Search for the cell housing the specified text and yield its [x, y] center coordinate. 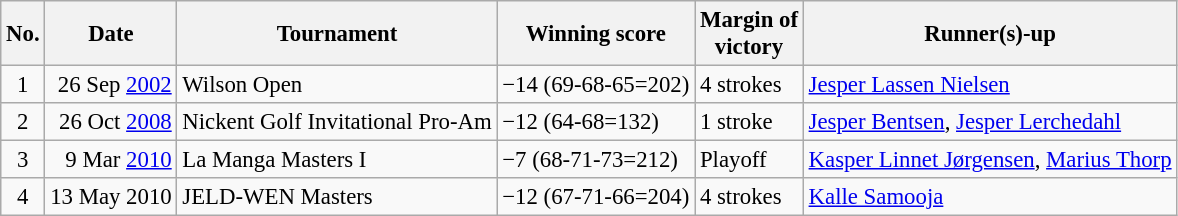
Runner(s)-up [990, 34]
4 [23, 197]
1 [23, 85]
26 Sep 2002 [111, 85]
3 [23, 160]
No. [23, 34]
−14 (69-68-65=202) [596, 85]
Winning score [596, 34]
Kasper Linnet Jørgensen, Marius Thorp [990, 160]
Nickent Golf Invitational Pro-Am [337, 122]
−12 (67-71-66=204) [596, 197]
Jesper Bentsen, Jesper Lerchedahl [990, 122]
Tournament [337, 34]
Playoff [750, 160]
2 [23, 122]
Jesper Lassen Nielsen [990, 85]
La Manga Masters I [337, 160]
13 May 2010 [111, 197]
9 Mar 2010 [111, 160]
1 stroke [750, 122]
Kalle Samooja [990, 197]
26 Oct 2008 [111, 122]
Wilson Open [337, 85]
−12 (64-68=132) [596, 122]
Margin ofvictory [750, 34]
Date [111, 34]
JELD-WEN Masters [337, 197]
−7 (68-71-73=212) [596, 160]
